Return (x, y) of the center of cell containing provided text 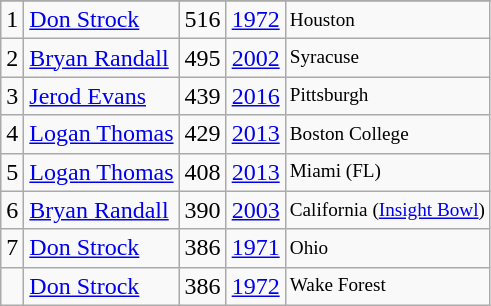
2 (12, 58)
4 (12, 134)
Boston College (387, 134)
2003 (256, 210)
2002 (256, 58)
Miami (FL) (387, 172)
439 (202, 96)
Ohio (387, 248)
3 (12, 96)
6 (12, 210)
429 (202, 134)
Wake Forest (387, 286)
California (Insight Bowl) (387, 210)
390 (202, 210)
1971 (256, 248)
1 (12, 20)
Jerod Evans (102, 96)
7 (12, 248)
516 (202, 20)
2016 (256, 96)
Syracuse (387, 58)
Pittsburgh (387, 96)
495 (202, 58)
408 (202, 172)
Houston (387, 20)
5 (12, 172)
